For the text-containing cell, return its midpoint in (x, y) coordinate format. 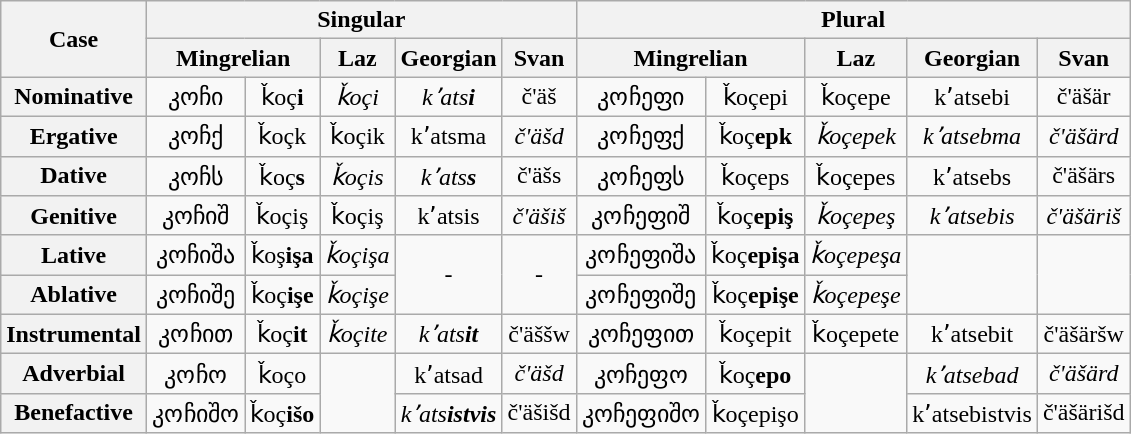
ǩoçepit (756, 334)
ǩoçišo (282, 413)
კოჩქ (195, 136)
კოჩეფო (641, 374)
Ablative (74, 295)
kʼatsistvis (448, 413)
კოჩეფიშე (641, 295)
ǩoçepe (856, 97)
კოჩეფი (641, 97)
Instrumental (74, 334)
ǩoçit (282, 334)
ǩoçepes (856, 176)
č'äš (539, 97)
კოჩეფიშა (641, 255)
ǩoçepişe (756, 295)
kʼatsi (448, 97)
ǩoçepişa (756, 255)
kʼatsebad (972, 374)
kʼatsebma (972, 136)
ǩoçepo (756, 374)
კოჩო (195, 374)
Nominative (74, 97)
კოჩეფიშო (641, 413)
č'äšäršw (1084, 334)
კოჩეფიშ (641, 216)
Singular (361, 20)
Adverbial (74, 374)
კოჩეფს (641, 176)
Lative (74, 255)
kʼatsit (448, 334)
Dative (74, 176)
č'äšs (539, 176)
ǩoço (282, 374)
ǩoçk (282, 136)
ǩoçepk (756, 136)
კოჩით (195, 334)
კოჩიშა (195, 255)
kʼatsad (448, 374)
Benefactive (74, 413)
Ergative (74, 136)
č'äšäriš (1084, 216)
č'äšärs (1084, 176)
č'äšärišd (1084, 413)
kʼatsebi (972, 97)
ǩoçis (358, 176)
č'äšišd (539, 413)
ǩoçeps (756, 176)
kʼatsebis (972, 216)
Plural (853, 20)
ǩoçepete (856, 334)
kʼatsis (448, 216)
č'äšiš (539, 216)
ǩoçepi (756, 97)
ǩoçepek (856, 136)
ǩoçepeşa (856, 255)
kʼatsebistvis (972, 413)
კოჩიშო (195, 413)
ǩoçs (282, 176)
ǩoçite (358, 334)
kʼatsebs (972, 176)
Case (74, 39)
kʼatsma (448, 136)
კოჩიშე (195, 295)
კოჩეფით (641, 334)
Genitive (74, 216)
ǩoşişa (282, 255)
კოჩეფქ (641, 136)
ǩoçepeşe (856, 295)
ǩoçepiş (756, 216)
č'äššw (539, 334)
კოჩს (195, 176)
kʼatss (448, 176)
č'äšär (1084, 97)
კოჩი (195, 97)
კოჩიშ (195, 216)
ǩoçişa (358, 255)
ǩoçepişo (756, 413)
kʼatsebit (972, 334)
ǩoçik (358, 136)
ǩoçepeş (856, 216)
